Determine the (X, Y) coordinate at the center of the cell enclosing the given text.  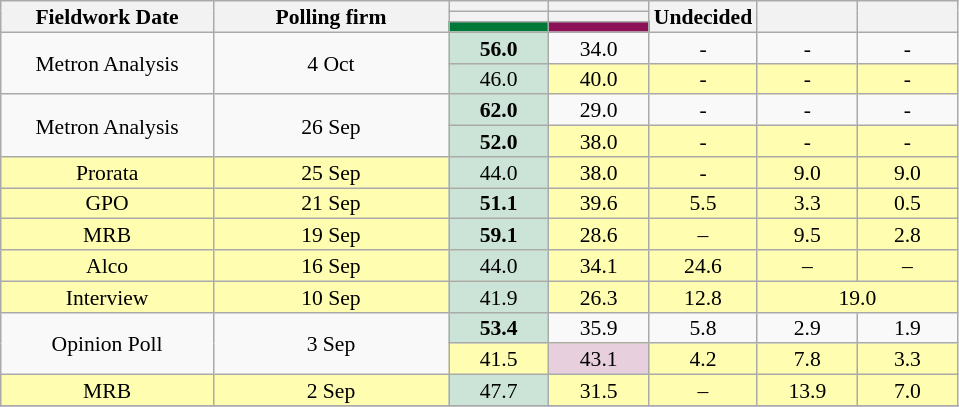
2.9 (807, 328)
7.0 (907, 390)
Undecided (703, 16)
29.0 (599, 110)
4.2 (703, 360)
26.3 (599, 296)
13.9 (807, 390)
26 Sep (330, 126)
19 Sep (330, 234)
19.0 (857, 296)
Interview (108, 296)
0.5 (907, 204)
5.5 (703, 204)
53.4 (498, 328)
Opinion Poll (108, 343)
62.0 (498, 110)
4 Oct (330, 63)
25 Sep (330, 172)
2 Sep (330, 390)
51.1 (498, 204)
52.0 (498, 142)
9.5 (807, 234)
59.1 (498, 234)
21 Sep (330, 204)
43.1 (599, 360)
34.0 (599, 48)
3 Sep (330, 343)
35.9 (599, 328)
34.1 (599, 266)
46.0 (498, 78)
41.5 (498, 360)
Polling firm (330, 16)
GPO (108, 204)
31.5 (599, 390)
1.9 (907, 328)
47.7 (498, 390)
12.8 (703, 296)
24.6 (703, 266)
Fieldwork Date (108, 16)
Prorata (108, 172)
Alco (108, 266)
28.6 (599, 234)
5.8 (703, 328)
39.6 (599, 204)
7.8 (807, 360)
16 Sep (330, 266)
10 Sep (330, 296)
56.0 (498, 48)
2.8 (907, 234)
40.0 (599, 78)
41.9 (498, 296)
